Provide the (x, y) coordinate of the cell's center where the given text is located.  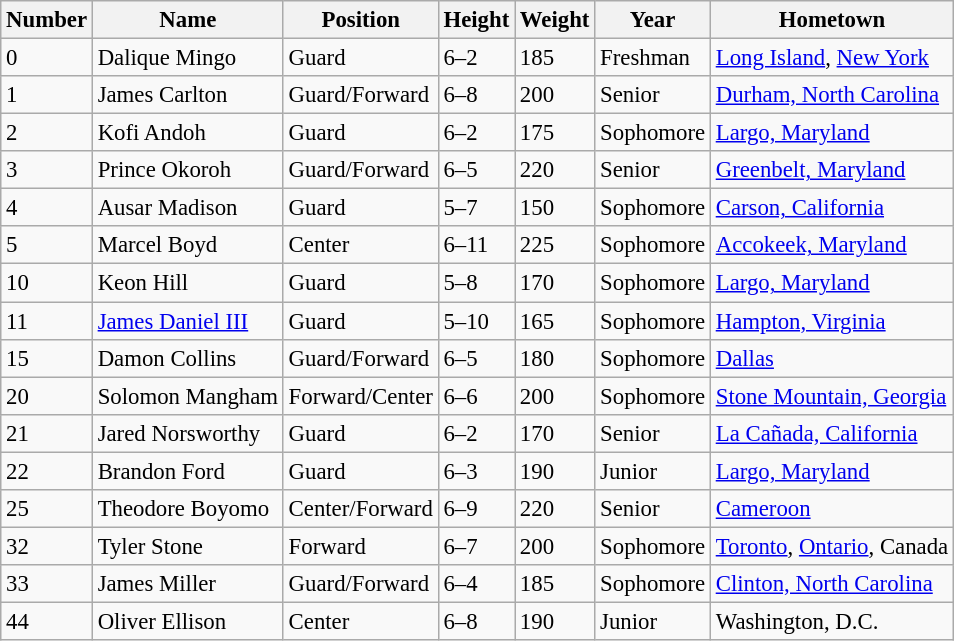
175 (555, 133)
5–8 (476, 283)
20 (47, 396)
225 (555, 245)
Freshman (653, 58)
Kofi Andoh (188, 133)
Height (476, 20)
Clinton, North Carolina (832, 584)
Forward/Center (360, 396)
32 (47, 546)
1 (47, 95)
Dalique Mingo (188, 58)
Number (47, 20)
Damon Collins (188, 358)
4 (47, 208)
6–7 (476, 546)
5 (47, 245)
Name (188, 20)
Greenbelt, Maryland (832, 170)
6–11 (476, 245)
Washington, D.C. (832, 621)
Toronto, Ontario, Canada (832, 546)
James Miller (188, 584)
165 (555, 321)
0 (47, 58)
Carson, California (832, 208)
Year (653, 20)
James Daniel III (188, 321)
Marcel Boyd (188, 245)
Ausar Madison (188, 208)
33 (47, 584)
44 (47, 621)
Long Island, New York (832, 58)
Brandon Ford (188, 471)
2 (47, 133)
11 (47, 321)
Prince Okoroh (188, 170)
Dallas (832, 358)
Position (360, 20)
Weight (555, 20)
Accokeek, Maryland (832, 245)
Cameroon (832, 509)
Center/Forward (360, 509)
Stone Mountain, Georgia (832, 396)
3 (47, 170)
21 (47, 433)
6–6 (476, 396)
6–3 (476, 471)
Tyler Stone (188, 546)
25 (47, 509)
Jared Norsworthy (188, 433)
Oliver Ellison (188, 621)
Keon Hill (188, 283)
La Cañada, California (832, 433)
Forward (360, 546)
Durham, North Carolina (832, 95)
6–4 (476, 584)
180 (555, 358)
150 (555, 208)
15 (47, 358)
Hometown (832, 20)
Solomon Mangham (188, 396)
James Carlton (188, 95)
5–7 (476, 208)
Theodore Boyomo (188, 509)
10 (47, 283)
5–10 (476, 321)
Hampton, Virginia (832, 321)
22 (47, 471)
6–9 (476, 509)
